Search for the cell housing the specified text and yield its [x, y] center coordinate. 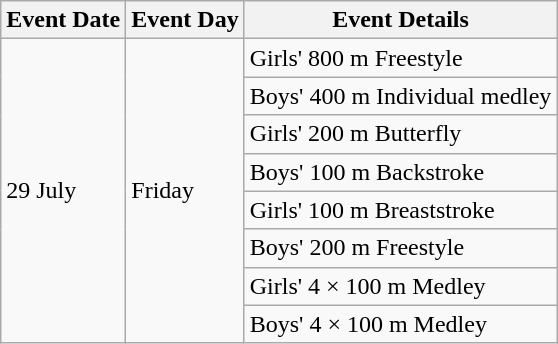
Girls' 800 m Freestyle [400, 58]
Boys' 400 m Individual medley [400, 96]
Boys' 200 m Freestyle [400, 248]
Boys' 4 × 100 m Medley [400, 324]
Friday [185, 191]
Boys' 100 m Backstroke [400, 172]
Girls' 200 m Butterfly [400, 134]
Girls' 100 m Breaststroke [400, 210]
29 July [64, 191]
Event Date [64, 20]
Girls' 4 × 100 m Medley [400, 286]
Event Day [185, 20]
Event Details [400, 20]
